Find where the given text appears and provide that cell's center as [x, y] coordinate. 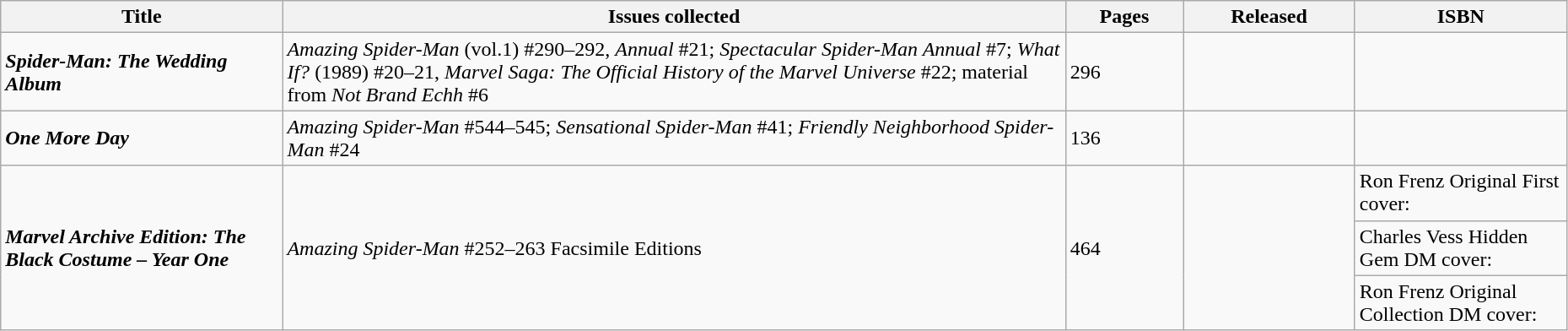
Ron Frenz Original Collection DM cover: [1461, 302]
One More Day [142, 138]
Marvel Archive Edition: The Black Costume – Year One [142, 248]
Amazing Spider-Man #544–545; Sensational Spider-Man #41; Friendly Neighborhood Spider-Man #24 [674, 138]
Issues collected [674, 17]
Ron Frenz Original First cover: [1461, 193]
136 [1124, 138]
Charles Vess Hidden Gem DM cover: [1461, 248]
Released [1269, 17]
Title [142, 17]
ISBN [1461, 17]
296 [1124, 72]
Pages [1124, 17]
464 [1124, 248]
Amazing Spider-Man #252–263 Facsimile Editions [674, 248]
Spider-Man: The Wedding Album [142, 72]
